Return the (X, Y) coordinate for the center point of the cell that contains the specified text.  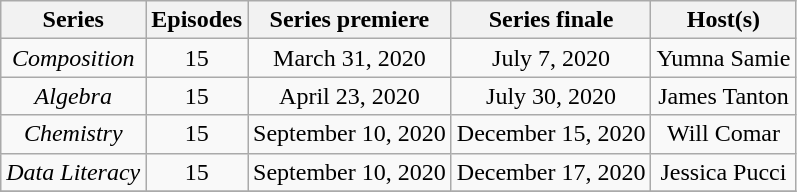
James Tanton (724, 96)
Yumna Samie (724, 58)
Algebra (74, 96)
July 7, 2020 (551, 58)
Series premiere (350, 20)
Will Comar (724, 134)
Jessica Pucci (724, 172)
Series finale (551, 20)
July 30, 2020 (551, 96)
Host(s) (724, 20)
April 23, 2020 (350, 96)
Composition (74, 58)
December 17, 2020 (551, 172)
Episodes (197, 20)
March 31, 2020 (350, 58)
Series (74, 20)
December 15, 2020 (551, 134)
Data Literacy (74, 172)
Chemistry (74, 134)
